Find where the given text appears and provide that cell's center as (X, Y) coordinate. 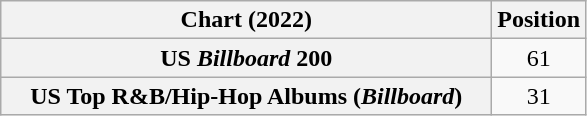
Position (539, 20)
US Top R&B/Hip-Hop Albums (Billboard) (246, 96)
Chart (2022) (246, 20)
31 (539, 96)
61 (539, 58)
US Billboard 200 (246, 58)
